Return (X, Y) of the center of cell containing provided text 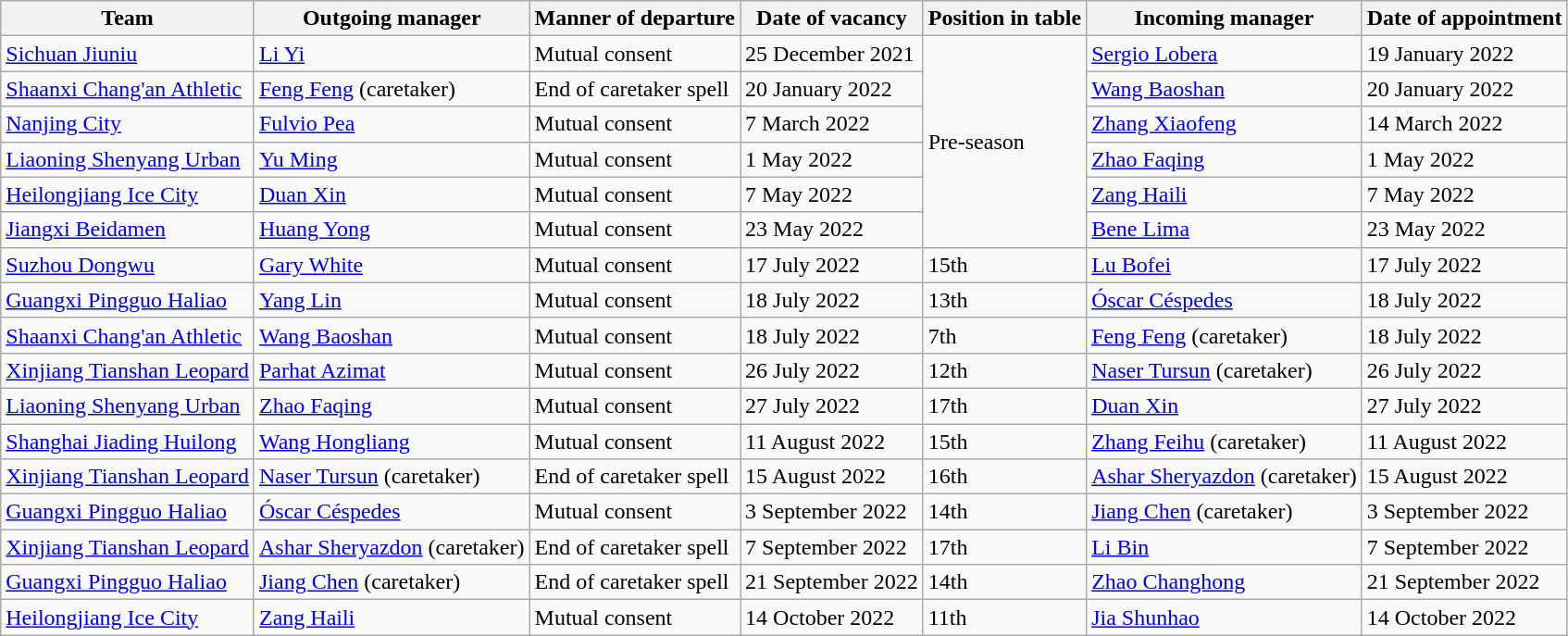
14 March 2022 (1464, 124)
Gary White (392, 265)
Li Bin (1225, 547)
Yu Ming (392, 159)
Zhao Changhong (1225, 582)
Sergio Lobera (1225, 54)
Wang Hongliang (392, 442)
7 March 2022 (832, 124)
Suzhou Dongwu (128, 265)
Incoming manager (1225, 19)
Date of appointment (1464, 19)
Huang Yong (392, 230)
Li Yi (392, 54)
7th (1004, 335)
12th (1004, 370)
Outgoing manager (392, 19)
Parhat Azimat (392, 370)
Bene Lima (1225, 230)
Date of vacancy (832, 19)
11th (1004, 617)
13th (1004, 300)
Jiangxi Beidamen (128, 230)
Zhang Feihu (caretaker) (1225, 442)
Fulvio Pea (392, 124)
19 January 2022 (1464, 54)
Zhang Xiaofeng (1225, 124)
16th (1004, 477)
Lu Bofei (1225, 265)
25 December 2021 (832, 54)
Nanjing City (128, 124)
Pre-season (1004, 142)
Manner of departure (635, 19)
Team (128, 19)
Jia Shunhao (1225, 617)
Sichuan Jiuniu (128, 54)
Shanghai Jiading Huilong (128, 442)
Yang Lin (392, 300)
Position in table (1004, 19)
